Return [X, Y] of the center of cell containing provided text 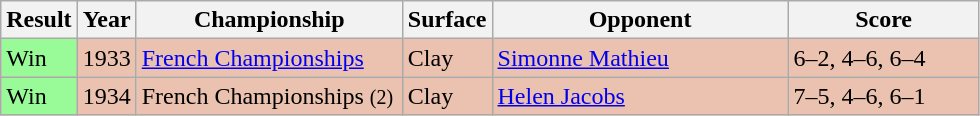
Opponent [640, 20]
Score [884, 20]
Result [39, 20]
7–5, 4–6, 6–1 [884, 96]
Year [106, 20]
1934 [106, 96]
6–2, 4–6, 6–4 [884, 58]
French Championships [269, 58]
French Championships (2) [269, 96]
Championship [269, 20]
Helen Jacobs [640, 96]
1933 [106, 58]
Simonne Mathieu [640, 58]
Surface [447, 20]
